Identify which cell holds the provided text, then report its [X, Y] central coordinate. 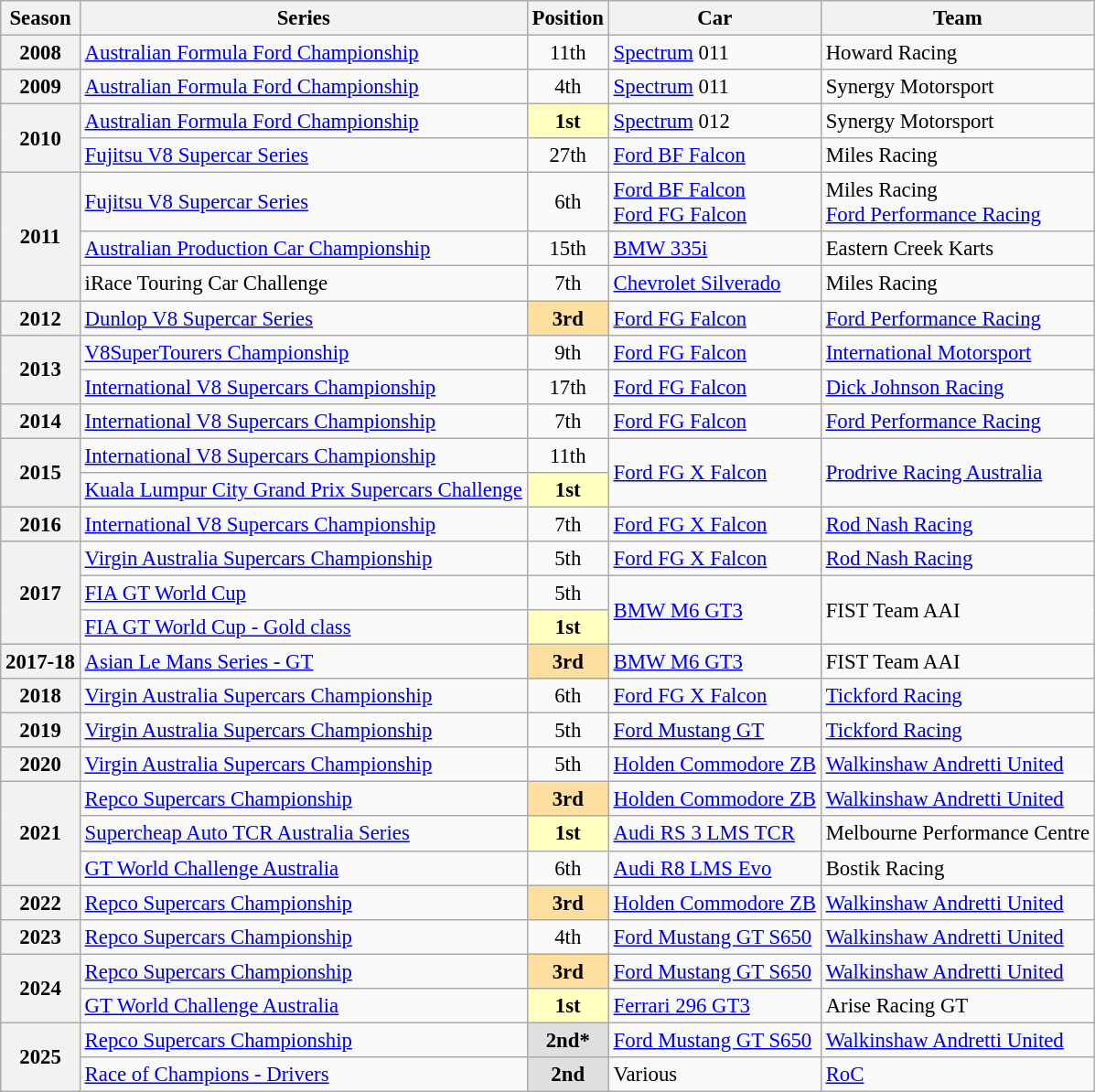
Position [567, 18]
Ford Mustang GT [714, 731]
Audi RS 3 LMS TCR [714, 834]
2015 [40, 472]
2022 [40, 903]
Arise Racing GT [957, 1006]
15th [567, 250]
Various [714, 1075]
2011 [40, 237]
Bostik Racing [957, 868]
Series [304, 18]
Prodrive Racing Australia [957, 472]
Ferrari 296 GT3 [714, 1006]
Eastern Creek Karts [957, 250]
27th [567, 155]
FIA GT World Cup [304, 593]
Chevrolet Silverado [714, 284]
Dick Johnson Racing [957, 387]
2021 [40, 834]
Ford BF Falcon [714, 155]
2020 [40, 765]
Dunlop V8 Supercar Series [304, 318]
2010 [40, 139]
2017 [40, 593]
Ford BF FalconFord FG Falcon [714, 203]
2019 [40, 731]
iRace Touring Car Challenge [304, 284]
V8SuperTourers Championship [304, 352]
FIA GT World Cup - Gold class [304, 627]
2012 [40, 318]
Team [957, 18]
2013 [40, 369]
2018 [40, 696]
Asian Le Mans Series - GT [304, 662]
2009 [40, 87]
Kuala Lumpur City Grand Prix Supercars Challenge [304, 490]
International Motorsport [957, 352]
2nd* [567, 1040]
Audi R8 LMS Evo [714, 868]
Supercheap Auto TCR Australia Series [304, 834]
Spectrum 012 [714, 122]
17th [567, 387]
9th [567, 352]
Season [40, 18]
2017-18 [40, 662]
Howard Racing [957, 53]
2025 [40, 1057]
2014 [40, 421]
2016 [40, 524]
Melbourne Performance Centre [957, 834]
Australian Production Car Championship [304, 250]
Miles RacingFord Performance Racing [957, 203]
2008 [40, 53]
2nd [567, 1075]
RoC [957, 1075]
BMW 335i [714, 250]
Car [714, 18]
Race of Champions - Drivers [304, 1075]
2023 [40, 937]
2024 [40, 988]
